Locate the cell with the specified text and output its (X, Y) center coordinate. 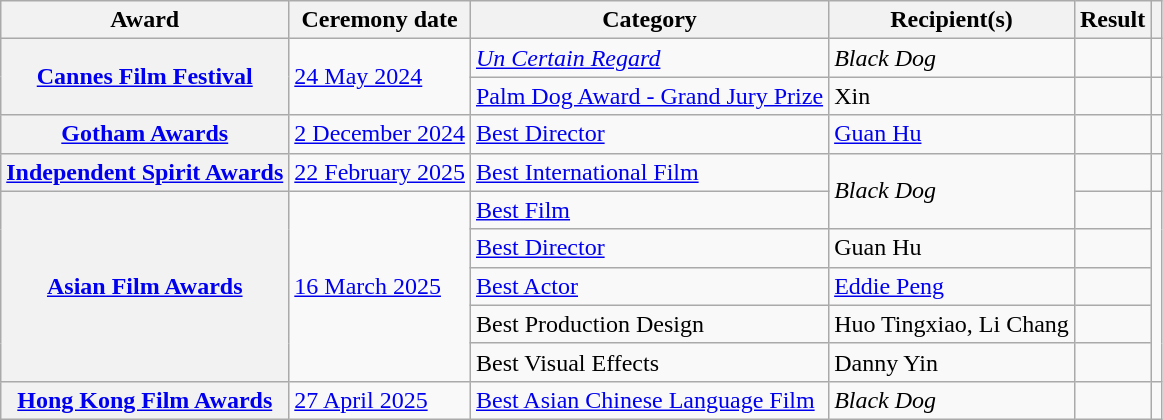
Best Actor (649, 286)
Best International Film (649, 172)
27 April 2025 (380, 400)
Best Asian Chinese Language Film (649, 400)
Best Visual Effects (649, 362)
Independent Spirit Awards (145, 172)
Award (145, 20)
Xin (952, 96)
Palm Dog Award - Grand Jury Prize (649, 96)
Ceremony date (380, 20)
24 May 2024 (380, 77)
Best Production Design (649, 324)
Danny Yin (952, 362)
Huo Tingxiao, Li Chang (952, 324)
Un Certain Regard (649, 58)
Gotham Awards (145, 134)
Recipient(s) (952, 20)
16 March 2025 (380, 286)
Eddie Peng (952, 286)
Asian Film Awards (145, 286)
Best Film (649, 210)
Category (649, 20)
Result (1112, 20)
2 December 2024 (380, 134)
22 February 2025 (380, 172)
Cannes Film Festival (145, 77)
Hong Kong Film Awards (145, 400)
